Find where the given text appears and provide that cell's center as (x, y) coordinate. 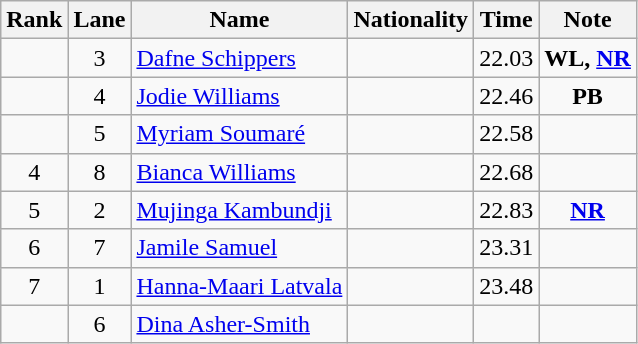
1 (100, 286)
Name (240, 20)
Myriam Soumaré (240, 134)
Lane (100, 20)
Rank (34, 20)
NR (588, 210)
22.46 (506, 96)
Nationality (411, 20)
22.58 (506, 134)
8 (100, 172)
Dafne Schippers (240, 58)
23.48 (506, 286)
Jodie Williams (240, 96)
Hanna-Maari Latvala (240, 286)
2 (100, 210)
22.83 (506, 210)
22.03 (506, 58)
3 (100, 58)
Mujinga Kambundji (240, 210)
PB (588, 96)
23.31 (506, 248)
22.68 (506, 172)
Bianca Williams (240, 172)
Time (506, 20)
Note (588, 20)
Jamile Samuel (240, 248)
WL, NR (588, 58)
Dina Asher-Smith (240, 324)
